Find where the given text appears and provide that cell's center as [X, Y] coordinate. 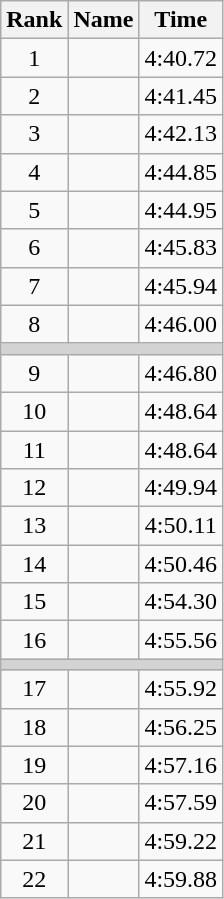
4:46.00 [181, 324]
4:42.13 [181, 134]
4:45.94 [181, 286]
21 [34, 841]
7 [34, 286]
4:50.11 [181, 526]
4 [34, 172]
4:44.95 [181, 210]
4:40.72 [181, 58]
Rank [34, 20]
4:59.22 [181, 841]
4:57.59 [181, 803]
15 [34, 602]
17 [34, 689]
4:55.56 [181, 640]
4:50.46 [181, 564]
3 [34, 134]
4:49.94 [181, 488]
Name [104, 20]
4:45.83 [181, 248]
1 [34, 58]
8 [34, 324]
2 [34, 96]
18 [34, 727]
4:57.16 [181, 765]
Time [181, 20]
10 [34, 411]
19 [34, 765]
20 [34, 803]
13 [34, 526]
22 [34, 879]
14 [34, 564]
4:44.85 [181, 172]
4:55.92 [181, 689]
4:59.88 [181, 879]
16 [34, 640]
4:46.80 [181, 373]
4:54.30 [181, 602]
4:41.45 [181, 96]
5 [34, 210]
12 [34, 488]
4:56.25 [181, 727]
11 [34, 449]
6 [34, 248]
9 [34, 373]
